Capture the cell that displays the provided text and extract its (x, y) central coordinate. 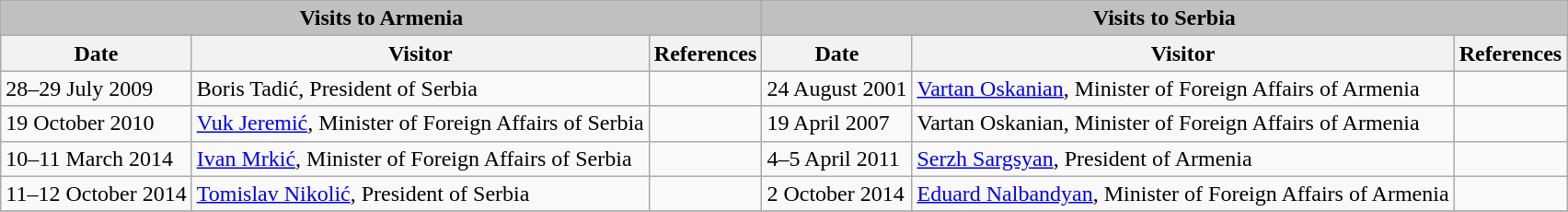
11–12 October 2014 (96, 194)
Boris Tadić, President of Serbia (420, 88)
28–29 July 2009 (96, 88)
Visits to Armenia (381, 18)
2 October 2014 (837, 194)
Ivan Mrkić, Minister of Foreign Affairs of Serbia (420, 159)
Vuk Jeremić, Minister of Foreign Affairs of Serbia (420, 124)
Eduard Nalbandyan, Minister of Foreign Affairs of Armenia (1183, 194)
19 October 2010 (96, 124)
Visits to Serbia (1165, 18)
4–5 April 2011 (837, 159)
Tomislav Nikolić, President of Serbia (420, 194)
10–11 March 2014 (96, 159)
19 April 2007 (837, 124)
Serzh Sargsyan, President of Armenia (1183, 159)
24 August 2001 (837, 88)
